Locate the cell with the specified text and output its (x, y) center coordinate. 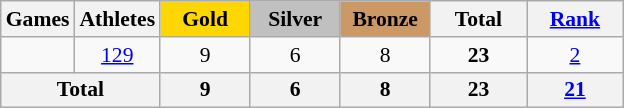
Rank (576, 19)
Games (38, 19)
129 (117, 55)
Bronze (385, 19)
Silver (295, 19)
2 (576, 55)
Athletes (117, 19)
21 (576, 90)
Gold (205, 19)
